Pinpoint the cell where the given text exists, returning its [X, Y] midpoint coordinate. 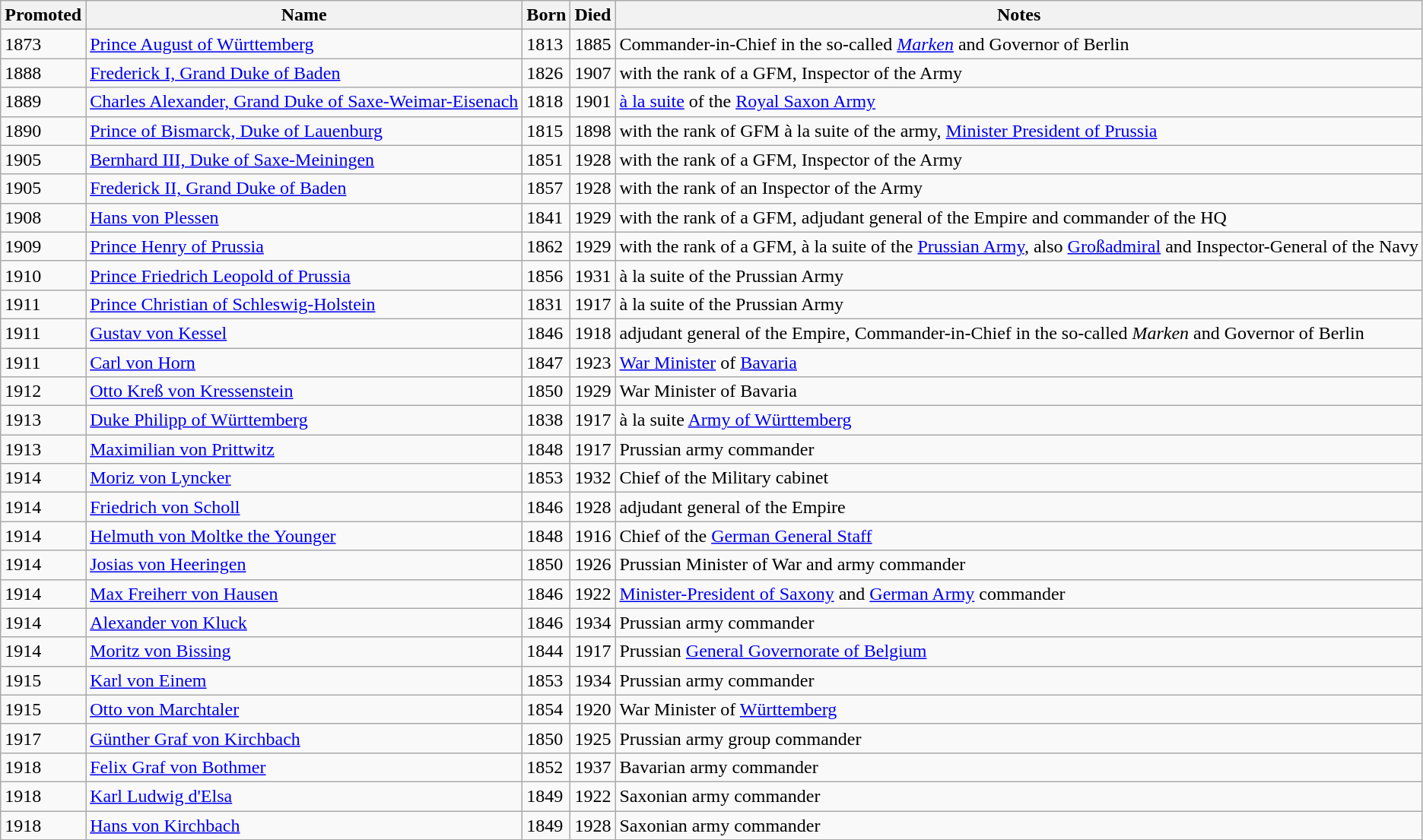
Prince of Bismarck, Duke of Lauenburg [304, 131]
1890 [43, 131]
1912 [43, 391]
1862 [546, 246]
Otto von Marchtaler [304, 709]
Promoted [43, 15]
1931 [593, 275]
1909 [43, 246]
Charles Alexander, Grand Duke of Saxe-Weimar-Eisenach [304, 102]
Chief of the German General Staff [1019, 536]
Prince Christian of Schleswig-Holstein [304, 304]
1852 [546, 767]
1907 [593, 73]
with the rank of an Inspector of the Army [1019, 189]
Died [593, 15]
1926 [593, 565]
Josias von Heeringen [304, 565]
Bernhard III, Duke of Saxe-Meiningen [304, 160]
adjudant general of the Empire [1019, 507]
Name [304, 15]
1885 [593, 44]
Born [546, 15]
Felix Graf von Bothmer [304, 767]
Alexander von Kluck [304, 623]
Günther Graf von Kirchbach [304, 738]
1841 [546, 217]
Duke Philipp of Württemberg [304, 420]
Minister-President of Saxony and German Army commander [1019, 594]
Bavarian army commander [1019, 767]
with the rank of GFM à la suite of the army, Minister President of Prussia [1019, 131]
Otto Kreß von Kressenstein [304, 391]
Commander-in-Chief in the so-called Marken and Governor of Berlin [1019, 44]
Hans von Kirchbach [304, 825]
Prince Henry of Prussia [304, 246]
à la suite Army of Württemberg [1019, 420]
1851 [546, 160]
1818 [546, 102]
Notes [1019, 15]
1838 [546, 420]
1815 [546, 131]
1813 [546, 44]
1857 [546, 189]
Prussian army group commander [1019, 738]
Chief of the Military cabinet [1019, 478]
Prussian Minister of War and army commander [1019, 565]
Prince August of Württemberg [304, 44]
Prussian General Governorate of Belgium [1019, 651]
Frederick I, Grand Duke of Baden [304, 73]
1873 [43, 44]
Carl von Horn [304, 363]
with the rank of a GFM, à la suite of the Prussian Army, also Großadmiral and Inspector-General of the Navy [1019, 246]
1826 [546, 73]
Hans von Plessen [304, 217]
1910 [43, 275]
1901 [593, 102]
Frederick II, Grand Duke of Baden [304, 189]
1925 [593, 738]
1856 [546, 275]
Gustav von Kessel [304, 333]
Karl von Einem [304, 680]
Moriz von Lyncker [304, 478]
1854 [546, 709]
1889 [43, 102]
War Minister of Württemberg [1019, 709]
Friedrich von Scholl [304, 507]
1844 [546, 651]
1831 [546, 304]
1937 [593, 767]
1898 [593, 131]
1888 [43, 73]
Maximilian von Prittwitz [304, 449]
Helmuth von Moltke the Younger [304, 536]
1847 [546, 363]
1920 [593, 709]
adjudant general of the Empire, Commander-in-Chief in the so-called Marken and Governor of Berlin [1019, 333]
à la suite of the Royal Saxon Army [1019, 102]
1932 [593, 478]
Max Freiherr von Hausen [304, 594]
Prince Friedrich Leopold of Prussia [304, 275]
with the rank of a GFM, adjudant general of the Empire and commander of the HQ [1019, 217]
Moritz von Bissing [304, 651]
Karl Ludwig d'Elsa [304, 796]
1916 [593, 536]
1923 [593, 363]
1908 [43, 217]
